Determine the [X, Y] coordinate at the center of the cell enclosing the given text.  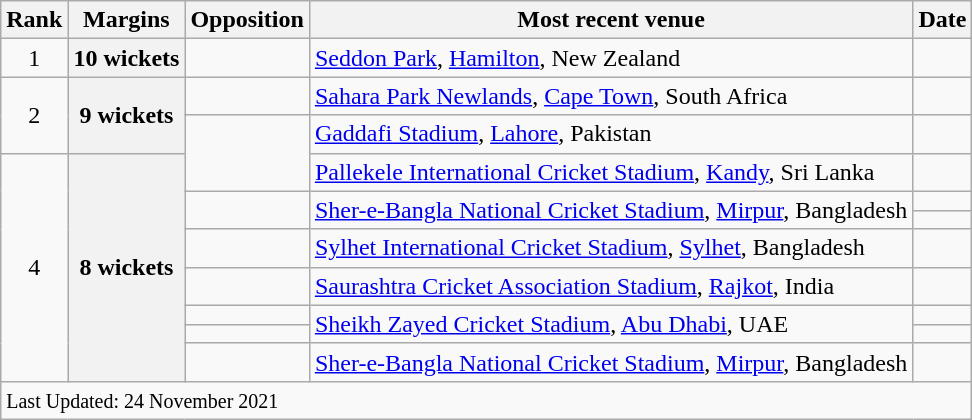
Sylhet International Cricket Stadium, Sylhet, Bangladesh [610, 248]
Last Updated: 24 November 2021 [486, 400]
Opposition [247, 20]
Sahara Park Newlands, Cape Town, South Africa [610, 96]
Saurashtra Cricket Association Stadium, Rajkot, India [610, 286]
Sheikh Zayed Cricket Stadium, Abu Dhabi, UAE [610, 324]
4 [34, 267]
8 wickets [126, 267]
Date [942, 20]
Rank [34, 20]
9 wickets [126, 115]
Pallekele International Cricket Stadium, Kandy, Sri Lanka [610, 172]
Most recent venue [610, 20]
Seddon Park, Hamilton, New Zealand [610, 58]
Gaddafi Stadium, Lahore, Pakistan [610, 134]
10 wickets [126, 58]
1 [34, 58]
Margins [126, 20]
2 [34, 115]
